Determine the [x, y] coordinate at the center of the cell enclosing the given text.  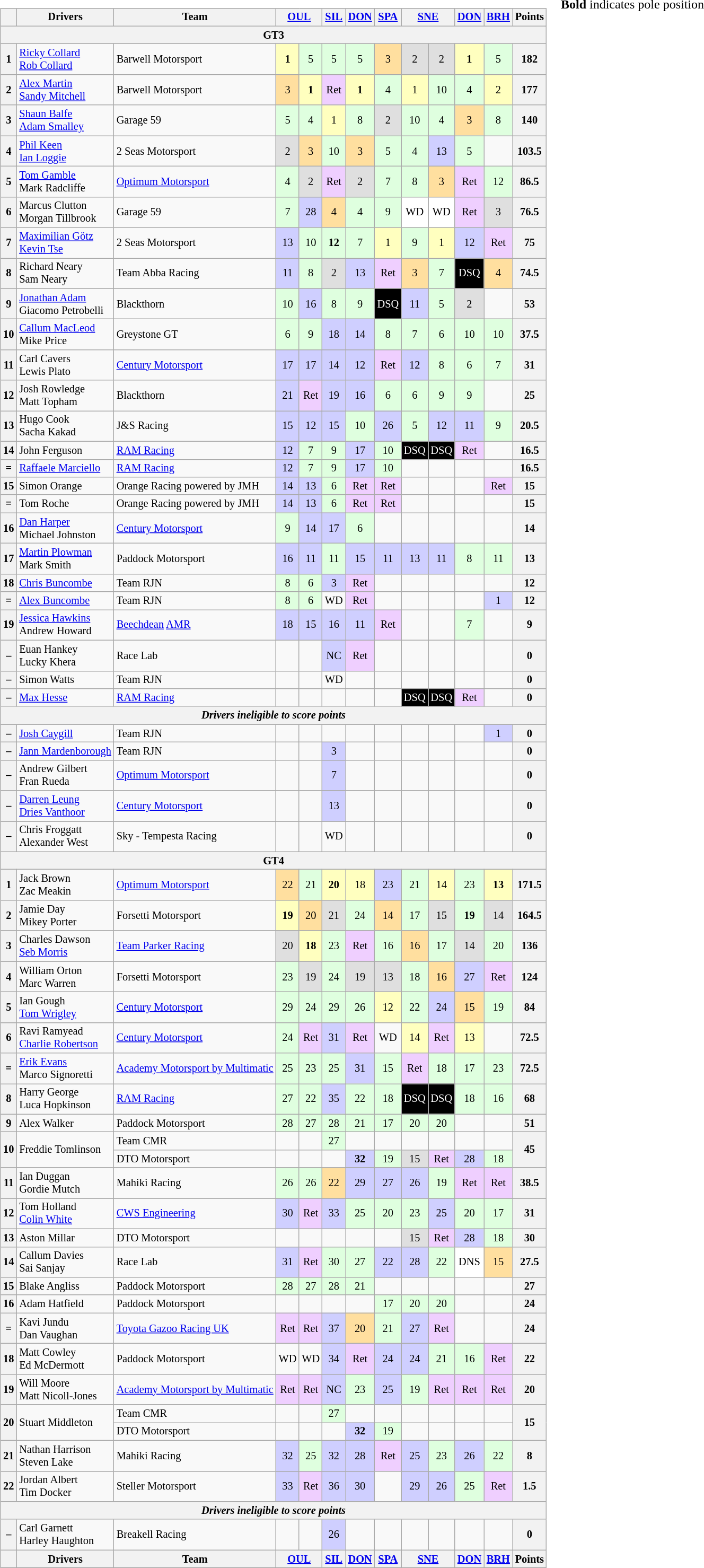
Jordan Albert Tim Docker [65, 1486]
DNS [470, 1262]
Chris Buncombe [65, 583]
Ricky Collard Rob Collard [65, 59]
38.5 [530, 1183]
76.5 [530, 212]
75 [530, 243]
20.5 [530, 426]
51 [530, 1123]
Greystone GT [195, 335]
Callum Davies Sai Sanjay [65, 1262]
Harry George Luca Hopkinson [65, 1099]
Ian Gough Tom Wrigley [65, 1008]
37.5 [530, 335]
Team Parker Racing [195, 946]
Kavi Jundu Dan Vaughan [65, 1328]
Andrew Gilbert Fran Rueda [65, 775]
171.5 [530, 885]
Carl Garnett Harley Haughton [65, 1535]
Jessica Hawkins Andrew Howard [65, 625]
68 [530, 1099]
Josh Caygill [65, 733]
37 [334, 1328]
Euan Hankey Lucky Khera [65, 655]
Jamie Day Mikey Porter [65, 916]
140 [530, 120]
34 [334, 1359]
Simon Watts [65, 680]
William Orton Marc Warren [65, 977]
Jack Brown Zac Meakin [65, 885]
Toyota Gazoo Racing UK [195, 1328]
J&S Racing [195, 426]
124 [530, 977]
Chris Froggatt Alexander West [65, 837]
36 [334, 1486]
Marcus Clutton Morgan Tillbrook [65, 212]
Sky - Tempesta Racing [195, 837]
Callum MacLeod Mike Price [65, 335]
84 [530, 1008]
Beechdean AMR [195, 625]
Freddie Tomlinson [65, 1150]
Richard Neary Sam Neary [65, 274]
Matt Cowley Ed McDermott [65, 1359]
27.5 [530, 1262]
Alex Walker [65, 1123]
Alex Martin Sandy Mitchell [65, 90]
136 [530, 946]
Blake Angliss [65, 1286]
Tom Roche [65, 504]
Carl Cavers Lewis Plato [65, 365]
45 [530, 1150]
Will Moore Matt Nicoll-Jones [65, 1389]
CWS Engineering [195, 1214]
Alex Buncombe [65, 601]
GT4 [274, 861]
Steller Motorsport [195, 1486]
Jann Mardenborough [65, 751]
Hugo Cook Sacha Kakad [65, 426]
Martin Plowman Mark Smith [65, 559]
Ravi Ramyead Charlie Robertson [65, 1038]
103.5 [530, 151]
Ian Duggan Gordie Mutch [65, 1183]
GT3 [274, 35]
Darren Leung Dries Vanthoor [65, 806]
Simon Orange [65, 486]
John Ferguson [65, 450]
Breakell Racing [195, 1535]
Tom Holland Colin White [65, 1214]
Nathan Harrison Steven Lake [65, 1456]
Adam Hatfield [65, 1304]
Team Abba Racing [195, 274]
164.5 [530, 916]
35 [334, 1099]
Jonathan Adam Giacomo Petrobelli [65, 304]
Stuart Middleton [65, 1422]
Josh Rowledge Matt Topham [65, 396]
Aston Millar [65, 1238]
74.5 [530, 274]
Tom Gamble Mark Radcliffe [65, 182]
177 [530, 90]
Dan Harper Michael Johnston [65, 528]
Charles Dawson Seb Morris [65, 946]
Phil Keen Ian Loggie [65, 151]
Raffaele Marciello [65, 468]
Max Hesse [65, 698]
53 [530, 304]
86.5 [530, 182]
1.5 [530, 1486]
182 [530, 59]
Shaun Balfe Adam Smalley [65, 120]
Maximilian Götz Kevin Tse [65, 243]
Erik Evans Marco Signoretti [65, 1068]
